From the cell containing the given text, extract its center point as [x, y] coordinate. 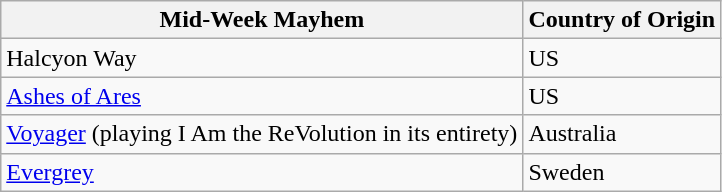
Sweden [622, 172]
Halcyon Way [262, 58]
Voyager (playing I Am the ReVolution in its entirety) [262, 134]
Evergrey [262, 172]
Australia [622, 134]
Ashes of Ares [262, 96]
Mid-Week Mayhem [262, 20]
Country of Origin [622, 20]
